Return (X, Y) of the center of cell containing provided text 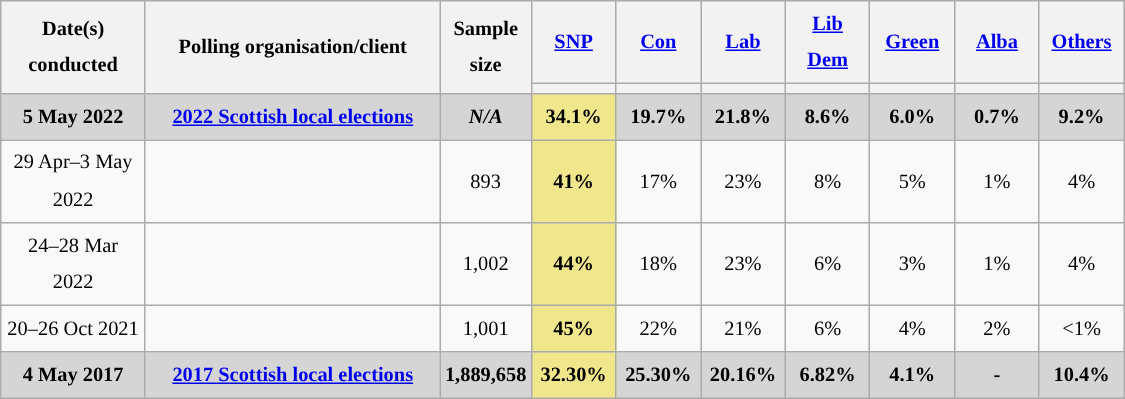
1,001 (486, 329)
17% (658, 180)
Alba (998, 42)
44% (574, 264)
4.1% (912, 375)
6.0% (912, 116)
2022 Scottish local elections (292, 116)
32.30% (574, 375)
Others (1082, 42)
Polling organisation/client (292, 46)
5% (912, 180)
6.82% (828, 375)
Lib Dem (828, 42)
24–28 Mar 2022 (74, 264)
34.1% (574, 116)
10.4% (1082, 375)
45% (574, 329)
Lab (744, 42)
8% (828, 180)
1,002 (486, 264)
2% (998, 329)
- (998, 375)
41% (574, 180)
3% (912, 264)
SNP (574, 42)
1,889,658 (486, 375)
2017 Scottish local elections (292, 375)
5 May 2022 (74, 116)
Green (912, 42)
N/A (486, 116)
29 Apr–3 May 2022 (74, 180)
25.30% (658, 375)
22% (658, 329)
Con (658, 42)
9.2% (1082, 116)
Sample size (486, 46)
<1% (1082, 329)
19.7% (658, 116)
4 May 2017 (74, 375)
Date(s)conducted (74, 46)
21% (744, 329)
0.7% (998, 116)
21.8% (744, 116)
20.16% (744, 375)
18% (658, 264)
893 (486, 180)
20–26 Oct 2021 (74, 329)
8.6% (828, 116)
